Pinpoint the cell where the given text exists, returning its (X, Y) midpoint coordinate. 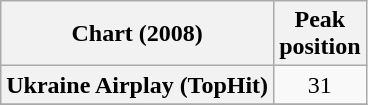
Peakposition (320, 34)
Ukraine Airplay (TopHit) (138, 85)
31 (320, 85)
Chart (2008) (138, 34)
